For the text-containing cell, return its midpoint in (X, Y) coordinate format. 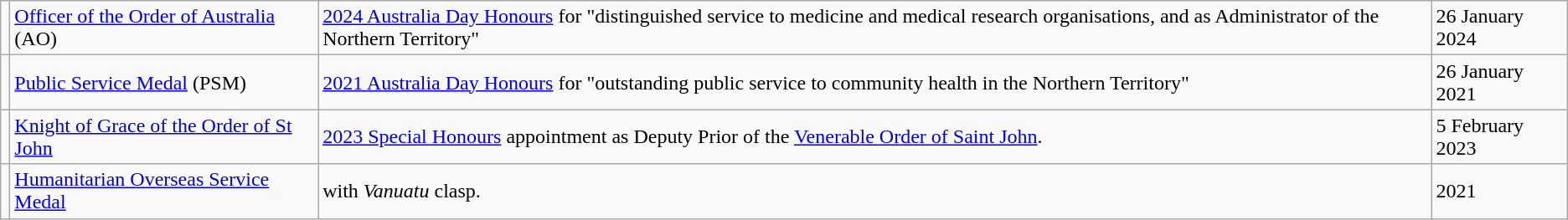
2023 Special Honours appointment as Deputy Prior of the Venerable Order of Saint John. (874, 137)
26 January 2024 (1499, 28)
Humanitarian Overseas Service Medal (164, 191)
with Vanuatu clasp. (874, 191)
5 February 2023 (1499, 137)
2021 Australia Day Honours for "outstanding public service to community health in the Northern Territory" (874, 82)
2021 (1499, 191)
Officer of the Order of Australia (AO) (164, 28)
2024 Australia Day Honours for "distinguished service to medicine and medical research organisations, and as Administrator of the Northern Territory" (874, 28)
Knight of Grace of the Order of St John (164, 137)
Public Service Medal (PSM) (164, 82)
26 January 2021 (1499, 82)
